From the cell containing the given text, extract its center point as [X, Y] coordinate. 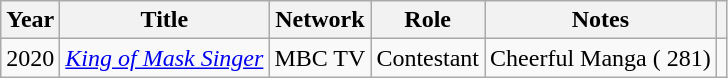
Cheerful Manga ( 281) [601, 58]
King of Mask Singer [164, 58]
Title [164, 20]
Contestant [428, 58]
Network [320, 20]
Year [30, 20]
MBC TV [320, 58]
2020 [30, 58]
Notes [601, 20]
Role [428, 20]
